Scan for the cell matching the given text and deliver its (x, y) coordinate at center. 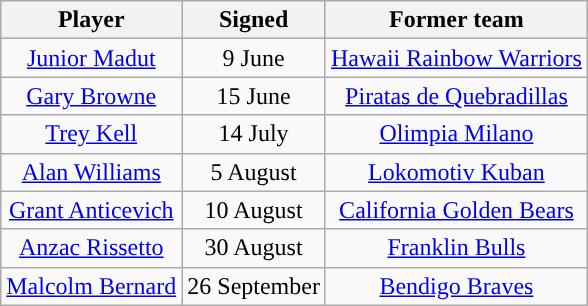
Bendigo Braves (456, 286)
Former team (456, 20)
Trey Kell (92, 134)
Franklin Bulls (456, 248)
California Golden Bears (456, 210)
Anzac Rissetto (92, 248)
30 August (254, 248)
Gary Browne (92, 96)
9 June (254, 58)
Hawaii Rainbow Warriors (456, 58)
14 July (254, 134)
26 September (254, 286)
Malcolm Bernard (92, 286)
Grant Anticevich (92, 210)
Alan Williams (92, 172)
Signed (254, 20)
Junior Madut (92, 58)
10 August (254, 210)
5 August (254, 172)
Player (92, 20)
15 June (254, 96)
Piratas de Quebradillas (456, 96)
Lokomotiv Kuban (456, 172)
Olimpia Milano (456, 134)
